Pinpoint the cell where the given text exists, returning its (x, y) midpoint coordinate. 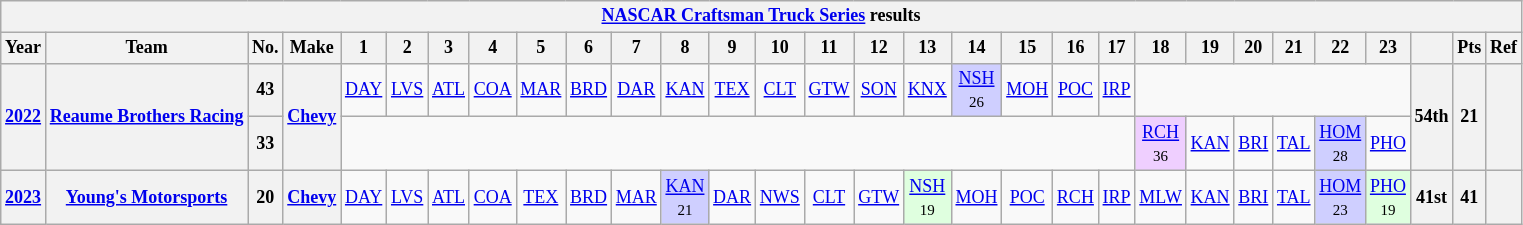
4 (492, 48)
RCH36 (1160, 144)
22 (1340, 48)
2 (408, 48)
PHO19 (1388, 197)
23 (1388, 48)
NSH26 (976, 90)
PHO (1388, 144)
6 (589, 48)
Pts (1470, 48)
19 (1210, 48)
RCH (1076, 197)
2022 (24, 116)
33 (266, 144)
12 (879, 48)
13 (927, 48)
SON (879, 90)
Team (146, 48)
43 (266, 90)
NWS (780, 197)
Young's Motorsports (146, 197)
Reaume Brothers Racing (146, 116)
41 (1470, 197)
2023 (24, 197)
1 (364, 48)
41st (1432, 197)
HOM28 (1340, 144)
KNX (927, 90)
NSH19 (927, 197)
NASCAR Craftsman Truck Series results (762, 16)
8 (685, 48)
17 (1116, 48)
KAN21 (685, 197)
HOM23 (1340, 197)
7 (636, 48)
3 (449, 48)
11 (829, 48)
14 (976, 48)
9 (732, 48)
15 (1028, 48)
Year (24, 48)
MLW (1160, 197)
16 (1076, 48)
Ref (1504, 48)
No. (266, 48)
5 (541, 48)
54th (1432, 116)
10 (780, 48)
Make (312, 48)
18 (1160, 48)
